Provide the [x, y] coordinate of the cell's center where the given text is located.  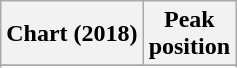
Peakposition [189, 34]
Chart (2018) [72, 34]
